Search for the cell housing the specified text and yield its [X, Y] center coordinate. 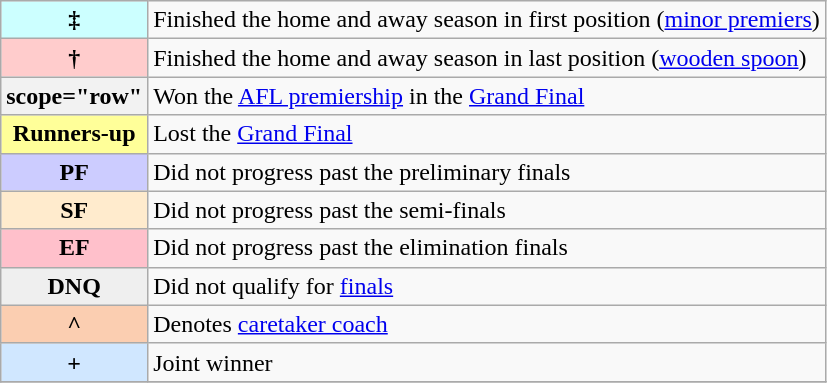
Won the AFL premiership in the Grand Final [487, 96]
Runners-up [74, 134]
SF [74, 210]
Finished the home and away season in first position (minor premiers) [487, 20]
Joint winner [487, 362]
‡ [74, 20]
Denotes caretaker coach [487, 324]
EF [74, 248]
scope="row" [74, 96]
† [74, 58]
Did not qualify for finals [487, 286]
Did not progress past the semi-finals [487, 210]
Did not progress past the elimination finals [487, 248]
+ [74, 362]
^ [74, 324]
DNQ [74, 286]
Finished the home and away season in last position (wooden spoon) [487, 58]
Did not progress past the preliminary finals [487, 172]
PF [74, 172]
Lost the Grand Final [487, 134]
